Scan for the cell matching the given text and deliver its (x, y) coordinate at center. 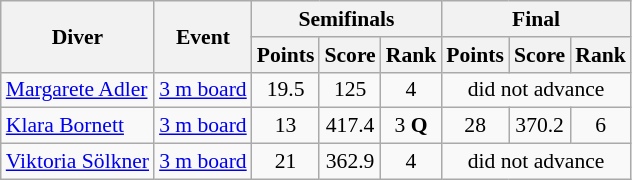
125 (350, 90)
Event (203, 36)
Semifinals (347, 19)
19.5 (286, 90)
13 (286, 126)
28 (475, 126)
Final (536, 19)
Diver (78, 36)
417.4 (350, 126)
6 (600, 126)
21 (286, 162)
370.2 (540, 126)
Klara Bornett (78, 126)
Margarete Adler (78, 90)
362.9 (350, 162)
Viktoria Sölkner (78, 162)
3 Q (412, 126)
